Search for the cell housing the specified text and yield its (X, Y) center coordinate. 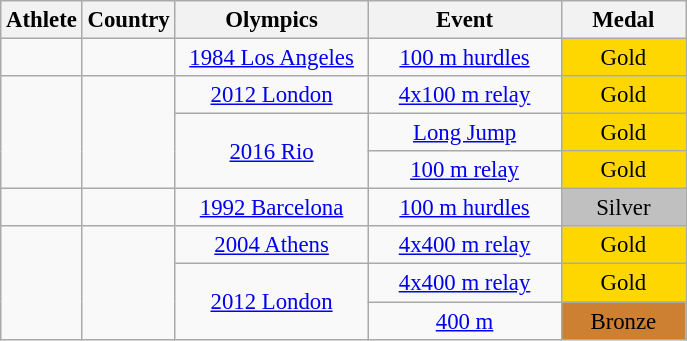
1992 Barcelona (272, 208)
Bronze (624, 321)
1984 Los Angeles (272, 58)
100 m relay (464, 170)
Country (128, 20)
4x100 m relay (464, 95)
Athlete (42, 20)
Olympics (272, 20)
Long Jump (464, 133)
2016 Rio (272, 152)
Medal (624, 20)
Event (464, 20)
Silver (624, 208)
400 m (464, 321)
2004 Athens (272, 245)
